Scan for the cell matching the given text and deliver its (X, Y) coordinate at center. 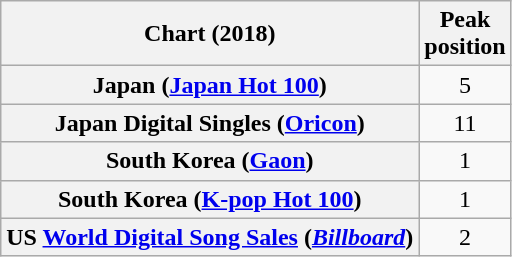
11 (465, 123)
Japan (Japan Hot 100) (210, 85)
2 (465, 237)
US World Digital Song Sales (Billboard) (210, 237)
Peakposition (465, 34)
Chart (2018) (210, 34)
5 (465, 85)
Japan Digital Singles (Oricon) (210, 123)
South Korea (K-pop Hot 100) (210, 199)
South Korea (Gaon) (210, 161)
